For the text-containing cell, return its midpoint in [X, Y] coordinate format. 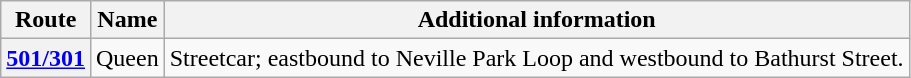
Name [127, 20]
Streetcar; eastbound to Neville Park Loop and westbound to Bathurst Street. [536, 58]
501/301 [46, 58]
Additional information [536, 20]
Queen [127, 58]
Route [46, 20]
